Scan for the cell matching the given text and deliver its [X, Y] coordinate at center. 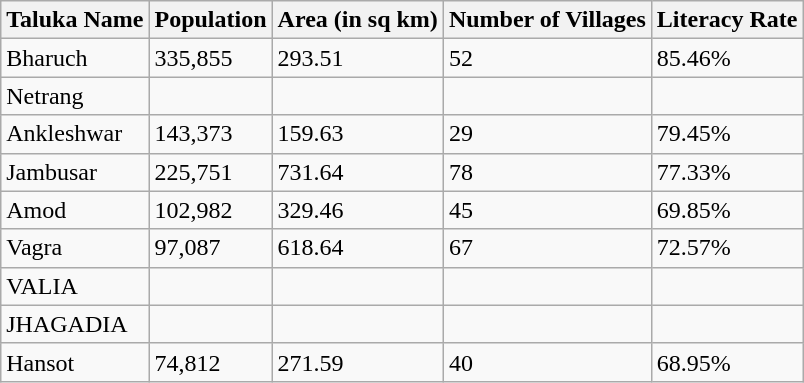
JHAGADIA [75, 324]
40 [547, 362]
Literacy Rate [727, 20]
78 [547, 172]
329.46 [358, 210]
Jambusar [75, 172]
Vagra [75, 248]
67 [547, 248]
Area (in sq km) [358, 20]
225,751 [210, 172]
69.85% [727, 210]
143,373 [210, 134]
Population [210, 20]
85.46% [727, 58]
Ankleshwar [75, 134]
Hansot [75, 362]
Amod [75, 210]
72.57% [727, 248]
Taluka Name [75, 20]
Bharuch [75, 58]
293.51 [358, 58]
Netrang [75, 96]
335,855 [210, 58]
102,982 [210, 210]
45 [547, 210]
97,087 [210, 248]
159.63 [358, 134]
74,812 [210, 362]
52 [547, 58]
618.64 [358, 248]
Number of Villages [547, 20]
77.33% [727, 172]
VALIA [75, 286]
271.59 [358, 362]
79.45% [727, 134]
29 [547, 134]
68.95% [727, 362]
731.64 [358, 172]
